Determine the (x, y) coordinate at the center of the cell enclosing the given text.  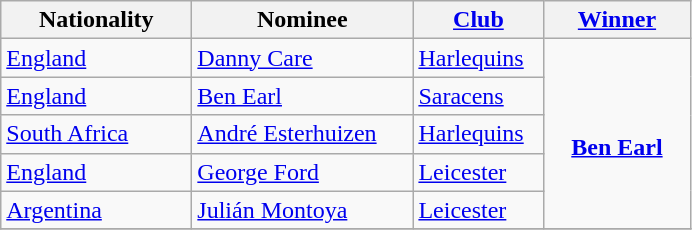
Julián Montoya (302, 210)
Winner (617, 20)
George Ford (302, 172)
Nominee (302, 20)
Saracens (478, 96)
Nationality (96, 20)
Danny Care (302, 58)
South Africa (96, 134)
Club (478, 20)
Argentina (96, 210)
André Esterhuizen (302, 134)
